Capture the cell that displays the provided text and extract its (x, y) central coordinate. 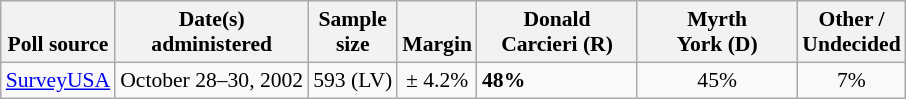
± 4.2% (437, 80)
October 28–30, 2002 (212, 80)
593 (LV) (352, 80)
45% (717, 80)
Poll source (58, 32)
DonaldCarcieri (R) (557, 32)
48% (557, 80)
Date(s)administered (212, 32)
7% (851, 80)
SurveyUSA (58, 80)
Other /Undecided (851, 32)
MyrthYork (D) (717, 32)
Samplesize (352, 32)
Margin (437, 32)
